Capture the cell that displays the provided text and extract its (X, Y) central coordinate. 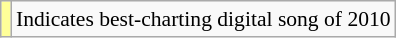
Indicates best-charting digital song of 2010 (204, 19)
